Find where the given text appears and provide that cell's center as (x, y) coordinate. 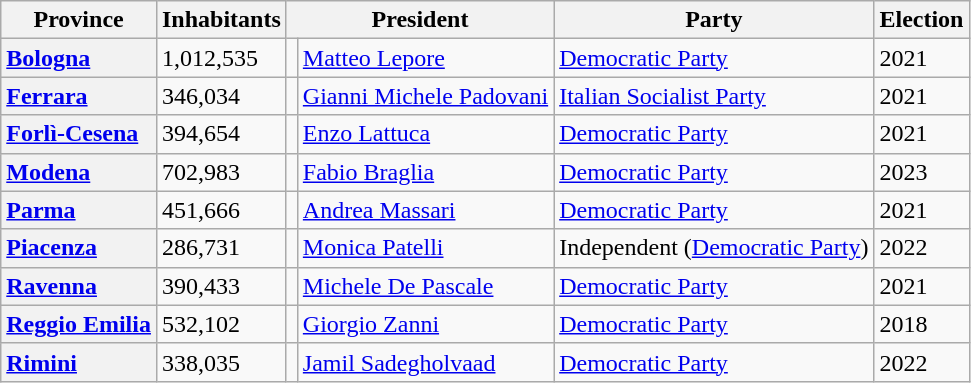
394,654 (221, 134)
390,433 (221, 286)
Modena (79, 172)
Matteo Lepore (425, 58)
Province (79, 20)
President (420, 20)
702,983 (221, 172)
Enzo Lattuca (425, 134)
Bologna (79, 58)
286,731 (221, 248)
338,035 (221, 362)
Andrea Massari (425, 210)
1,012,535 (221, 58)
Rimini (79, 362)
2023 (922, 172)
2018 (922, 324)
Gianni Michele Padovani (425, 96)
Italian Socialist Party (714, 96)
Giorgio Zanni (425, 324)
Inhabitants (221, 20)
Party (714, 20)
Forlì-Cesena (79, 134)
Reggio Emilia (79, 324)
346,034 (221, 96)
Parma (79, 210)
Fabio Braglia (425, 172)
Ravenna (79, 286)
532,102 (221, 324)
Election (922, 20)
Jamil Sadegholvaad (425, 362)
Michele De Pascale (425, 286)
Independent (Democratic Party) (714, 248)
Piacenza (79, 248)
Ferrara (79, 96)
Monica Patelli (425, 248)
451,666 (221, 210)
